Provide the [x, y] coordinate of the cell's center where the given text is located.  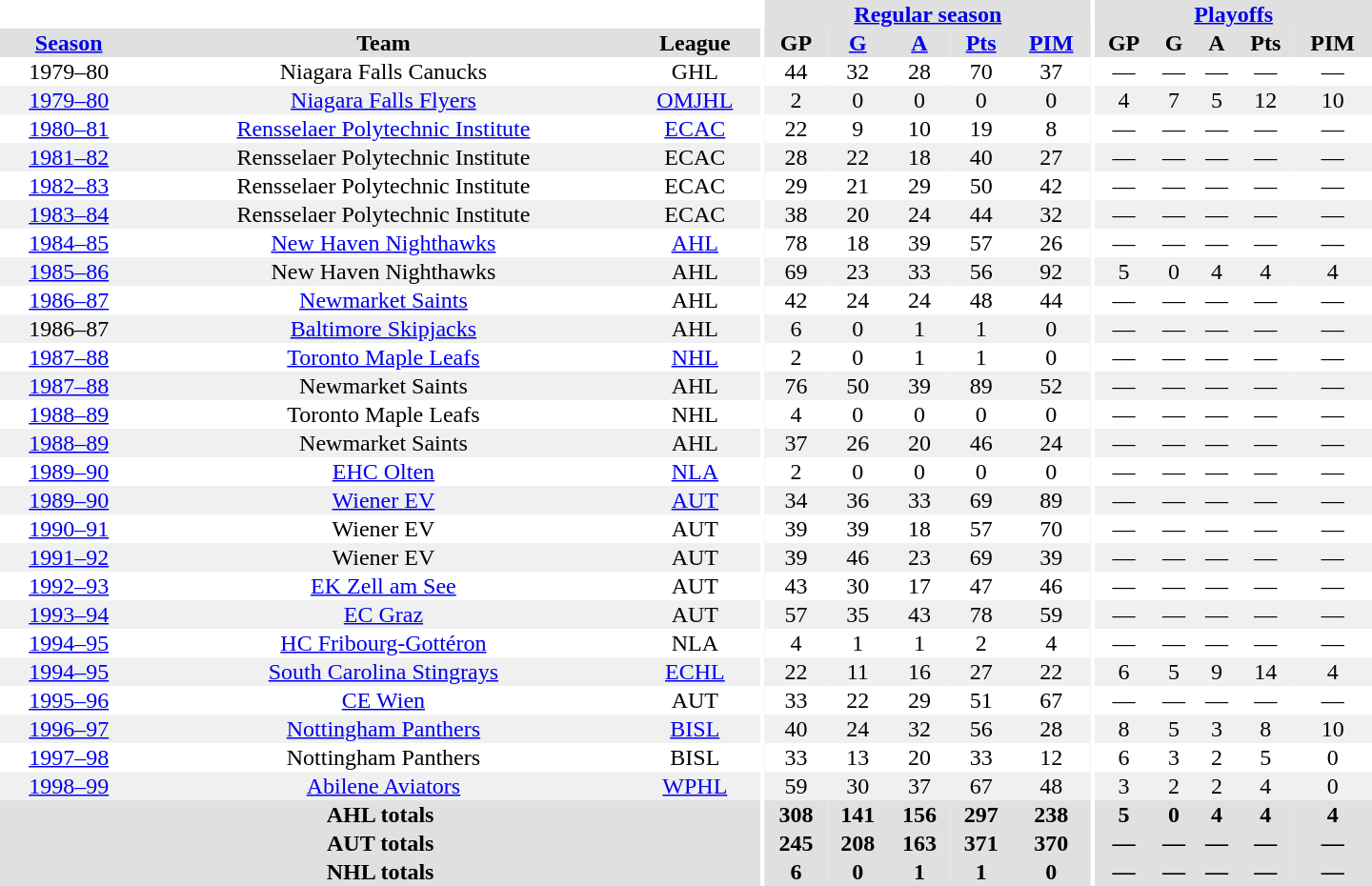
Season [69, 43]
Regular season [928, 14]
NHL totals [380, 872]
7 [1174, 100]
38 [797, 214]
1991–92 [69, 557]
34 [797, 500]
1980–81 [69, 129]
245 [797, 843]
GHL [695, 71]
AHL totals [380, 815]
19 [981, 129]
1984–85 [69, 243]
Abilene Aviators [383, 786]
308 [797, 815]
ECHL [695, 672]
17 [920, 586]
52 [1051, 386]
1998–99 [69, 786]
1995–96 [69, 700]
76 [797, 386]
297 [981, 815]
370 [1051, 843]
35 [857, 614]
Playoffs [1233, 14]
1985–86 [69, 272]
141 [857, 815]
11 [857, 672]
51 [981, 700]
AUT totals [380, 843]
1993–94 [69, 614]
Niagara Falls Flyers [383, 100]
1992–93 [69, 586]
1981–82 [69, 157]
1996–97 [69, 729]
92 [1051, 272]
1982–83 [69, 186]
CE Wien [383, 700]
13 [857, 757]
WPHL [695, 786]
EC Graz [383, 614]
1990–91 [69, 529]
238 [1051, 815]
156 [920, 815]
South Carolina Stingrays [383, 672]
36 [857, 500]
League [695, 43]
208 [857, 843]
14 [1265, 672]
EK Zell am See [383, 586]
Team [383, 43]
21 [857, 186]
Niagara Falls Canucks [383, 71]
OMJHL [695, 100]
EHC Olten [383, 472]
HC Fribourg-Gottéron [383, 643]
1983–84 [69, 214]
47 [981, 586]
Baltimore Skipjacks [383, 329]
163 [920, 843]
371 [981, 843]
1997–98 [69, 757]
16 [920, 672]
